Detect which cell encompasses the target text, then output its (x, y) center coordinate. 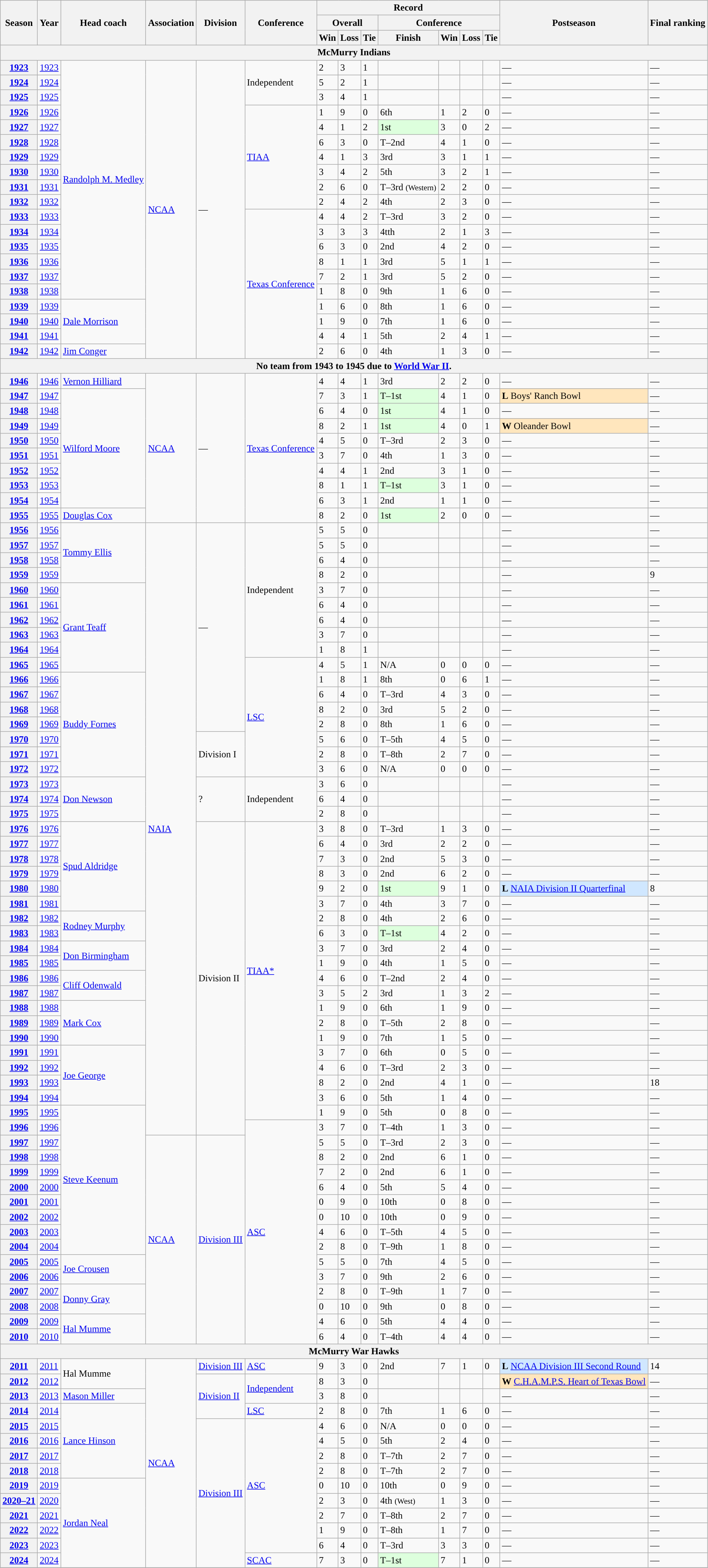
Rodney Murphy (104, 926)
TIAA* (281, 970)
2020 (49, 1501)
Don Newson (104, 799)
Association (171, 23)
Mason Miller (104, 1396)
Head coach (104, 23)
Vernon Hilliard (104, 381)
4tth (408, 232)
Jordan Neal (104, 1523)
Cliff Odenwald (104, 986)
L NAIA Division II Quarterfinal (574, 888)
No team from 1943 to 1945 due to World War II. (354, 366)
Don Birmingham (104, 956)
Spud Aldridge (104, 866)
Record (408, 8)
Dale Morrison (104, 321)
Lance Hinson (104, 1441)
Donny Gray (104, 1299)
L Boys' Ranch Bowl (574, 396)
Mark Cox (104, 1023)
SCAC (281, 1560)
NAIA (171, 829)
W Oleander Bowl (574, 426)
Randolph M. Medley (104, 180)
W C.H.A.M.P.S. Heart of Texas Bowl (574, 1381)
Finish (408, 38)
Tommy Ellis (104, 553)
Final ranking (678, 23)
Grant Teaff (104, 627)
14 (678, 1366)
Jim Conger (104, 351)
18 (678, 1082)
TIAA (281, 157)
Division (220, 23)
Postseason (574, 23)
Season (19, 23)
? (220, 799)
Year (49, 23)
Overall (347, 23)
Douglas Cox (104, 515)
Steve Keenum (104, 1180)
Joe George (104, 1075)
McMurry Indians (354, 53)
4th (West) (408, 1501)
Wilford Moore (104, 448)
T–3rd (Western) (408, 187)
McMurry War Hawks (354, 1351)
L NCAA Division III Second Round (574, 1366)
2020–21 (19, 1501)
Division I (220, 754)
Joe Crousen (104, 1269)
Buddy Fornes (104, 724)
